Search for the cell housing the specified text and yield its (x, y) center coordinate. 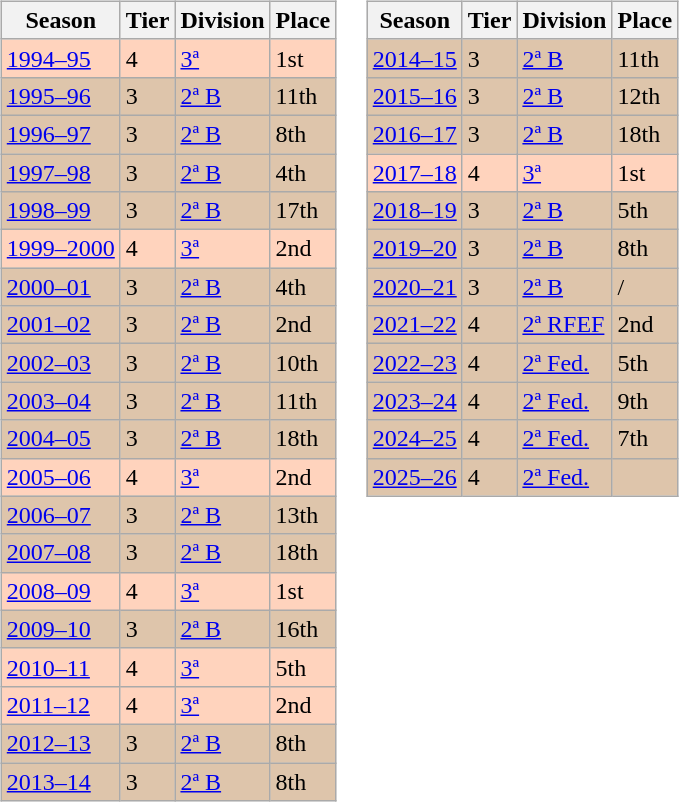
2013–14 (60, 781)
2023–24 (414, 401)
1998–99 (60, 211)
2007–08 (60, 553)
2ª RFEF (564, 325)
/ (645, 287)
2008–09 (60, 591)
1994–95 (60, 58)
2009–10 (60, 629)
16th (303, 629)
2012–13 (60, 743)
1997–98 (60, 173)
2000–01 (60, 287)
2018–19 (414, 211)
2015–16 (414, 96)
2014–15 (414, 58)
2024–25 (414, 439)
2003–04 (60, 401)
1996–97 (60, 134)
2011–12 (60, 705)
1995–96 (60, 96)
17th (303, 211)
2025–26 (414, 477)
2019–20 (414, 249)
2004–05 (60, 439)
2020–21 (414, 287)
9th (645, 401)
13th (303, 515)
2016–17 (414, 134)
7th (645, 439)
2002–03 (60, 363)
2022–23 (414, 363)
2001–02 (60, 325)
2005–06 (60, 477)
2017–18 (414, 173)
2006–07 (60, 515)
2021–22 (414, 325)
1999–2000 (60, 249)
10th (303, 363)
12th (645, 96)
2010–11 (60, 667)
